Identify which cell holds the provided text, then report its [x, y] central coordinate. 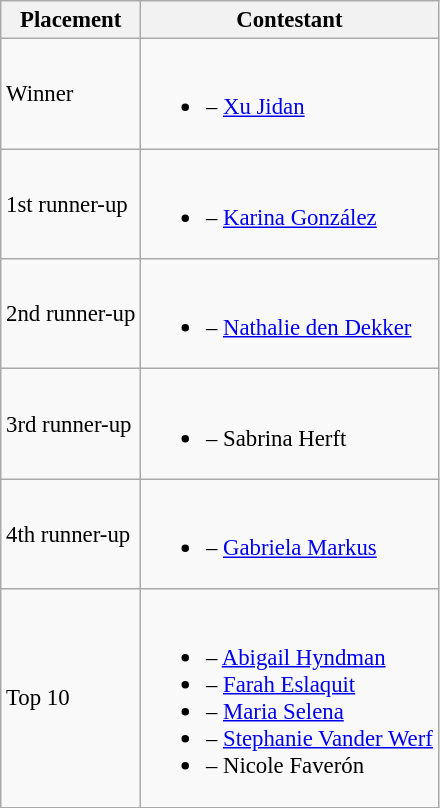
1st runner-up [71, 204]
– Karina González [290, 204]
Winner [71, 94]
4th runner-up [71, 534]
– Nathalie den Dekker [290, 314]
Placement [71, 20]
2nd runner-up [71, 314]
Top 10 [71, 698]
– Sabrina Herft [290, 424]
– Gabriela Markus [290, 534]
– Abigail Hyndman – Farah Eslaquit – Maria Selena – Stephanie Vander Werf – Nicole Faverón [290, 698]
Contestant [290, 20]
3rd runner-up [71, 424]
– Xu Jidan [290, 94]
